Return [X, Y] of the center of cell containing provided text 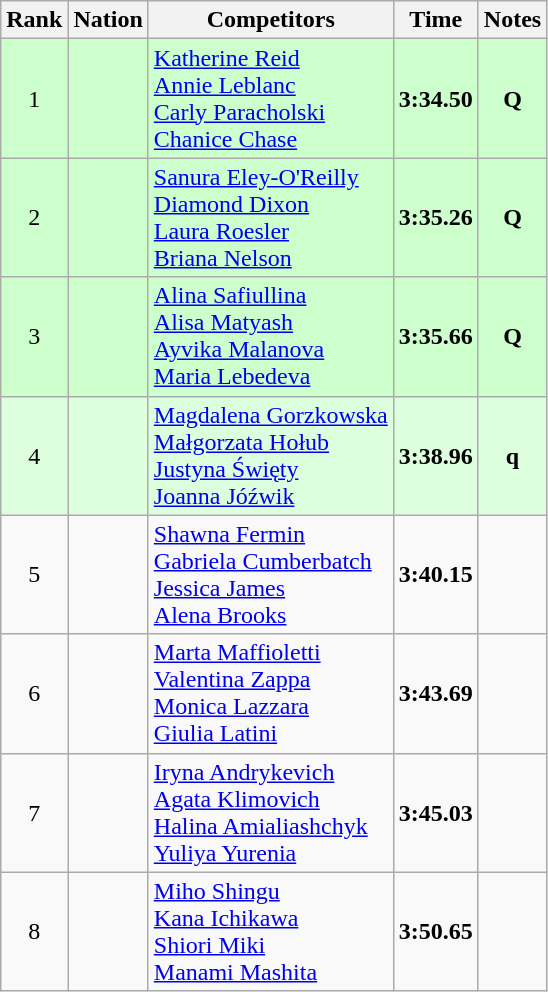
3:45.03 [436, 812]
3 [34, 336]
q [512, 456]
4 [34, 456]
7 [34, 812]
Competitors [270, 20]
Nation [108, 20]
1 [34, 98]
3:43.69 [436, 694]
3:40.15 [436, 574]
6 [34, 694]
2 [34, 218]
Marta MaffiolettiValentina ZappaMonica LazzaraGiulia Latini [270, 694]
Iryna AndrykevichAgata KlimovichHalina AmialiashchykYuliya Yurenia [270, 812]
5 [34, 574]
3:34.50 [436, 98]
3:35.66 [436, 336]
Katherine ReidAnnie LeblancCarly ParacholskiChanice Chase [270, 98]
Alina SafiullinaAlisa MatyashAyvika MalanovaMaria Lebedeva [270, 336]
Shawna FerminGabriela CumberbatchJessica JamesAlena Brooks [270, 574]
Magdalena GorzkowskaMałgorzata HołubJustyna ŚwiętyJoanna Jóźwik [270, 456]
Miho ShinguKana IchikawaShiori MikiManami Mashita [270, 932]
Sanura Eley-O'ReillyDiamond DixonLaura RoeslerBriana Nelson [270, 218]
8 [34, 932]
Notes [512, 20]
Time [436, 20]
3:35.26 [436, 218]
Rank [34, 20]
3:38.96 [436, 456]
3:50.65 [436, 932]
